Locate the cell with the specified text and output its (x, y) center coordinate. 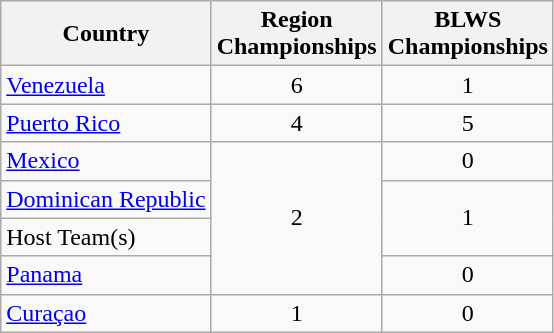
Host Team(s) (106, 237)
Country (106, 34)
2 (296, 218)
Curaçao (106, 313)
Puerto Rico (106, 123)
Venezuela (106, 85)
4 (296, 123)
Dominican Republic (106, 199)
Mexico (106, 161)
BLWSChampionships (468, 34)
RegionChampionships (296, 34)
5 (468, 123)
Panama (106, 275)
6 (296, 85)
